Extract the [x, y] coordinate from the center of the cell holding the provided text.  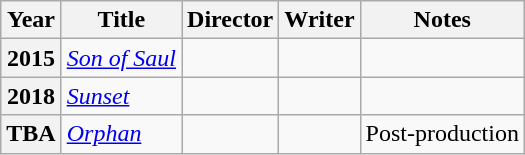
TBA [31, 134]
Sunset [121, 96]
Year [31, 20]
Notes [442, 20]
Title [121, 20]
Orphan [121, 134]
Post-production [442, 134]
Son of Saul [121, 58]
2015 [31, 58]
Director [230, 20]
Writer [320, 20]
2018 [31, 96]
